Scan for the cell matching the given text and deliver its (x, y) coordinate at center. 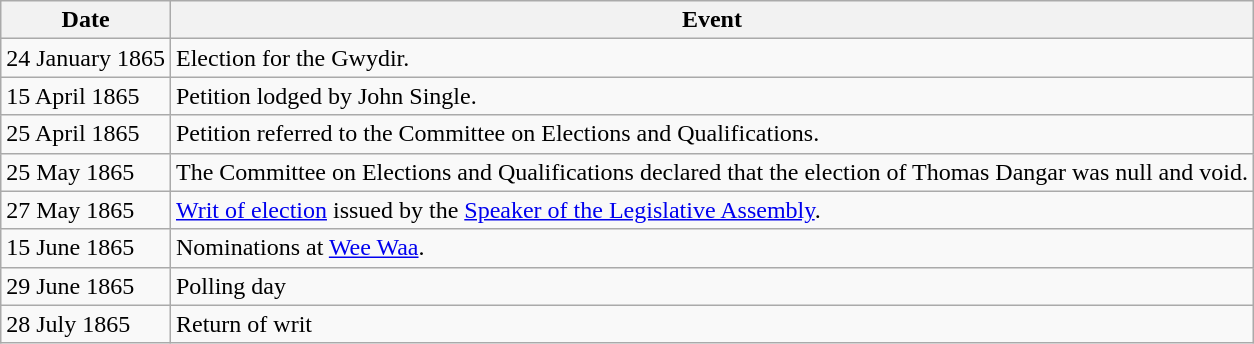
Date (86, 20)
15 June 1865 (86, 248)
Election for the Gwydir. (712, 58)
15 April 1865 (86, 96)
Petition lodged by John Single. (712, 96)
29 June 1865 (86, 286)
Nominations at Wee Waa. (712, 248)
25 April 1865 (86, 134)
The Committee on Elections and Qualifications declared that the election of Thomas Dangar was null and void. (712, 172)
Petition referred to the Committee on Elections and Qualifications. (712, 134)
25 May 1865 (86, 172)
Event (712, 20)
24 January 1865 (86, 58)
28 July 1865 (86, 324)
Return of writ (712, 324)
Polling day (712, 286)
Writ of election issued by the Speaker of the Legislative Assembly. (712, 210)
27 May 1865 (86, 210)
